Find where the given text appears and provide that cell's center as [x, y] coordinate. 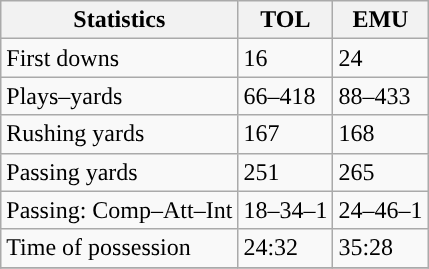
Rushing yards [120, 134]
251 [286, 172]
66–418 [286, 96]
Statistics [120, 20]
Passing: Comp–Att–Int [120, 210]
88–433 [380, 96]
24–46–1 [380, 210]
Passing yards [120, 172]
Time of possession [120, 248]
First downs [120, 58]
24:32 [286, 248]
TOL [286, 20]
265 [380, 172]
167 [286, 134]
18–34–1 [286, 210]
Plays–yards [120, 96]
16 [286, 58]
168 [380, 134]
24 [380, 58]
EMU [380, 20]
35:28 [380, 248]
